Determine the [X, Y] coordinate at the center of the cell enclosing the given text.  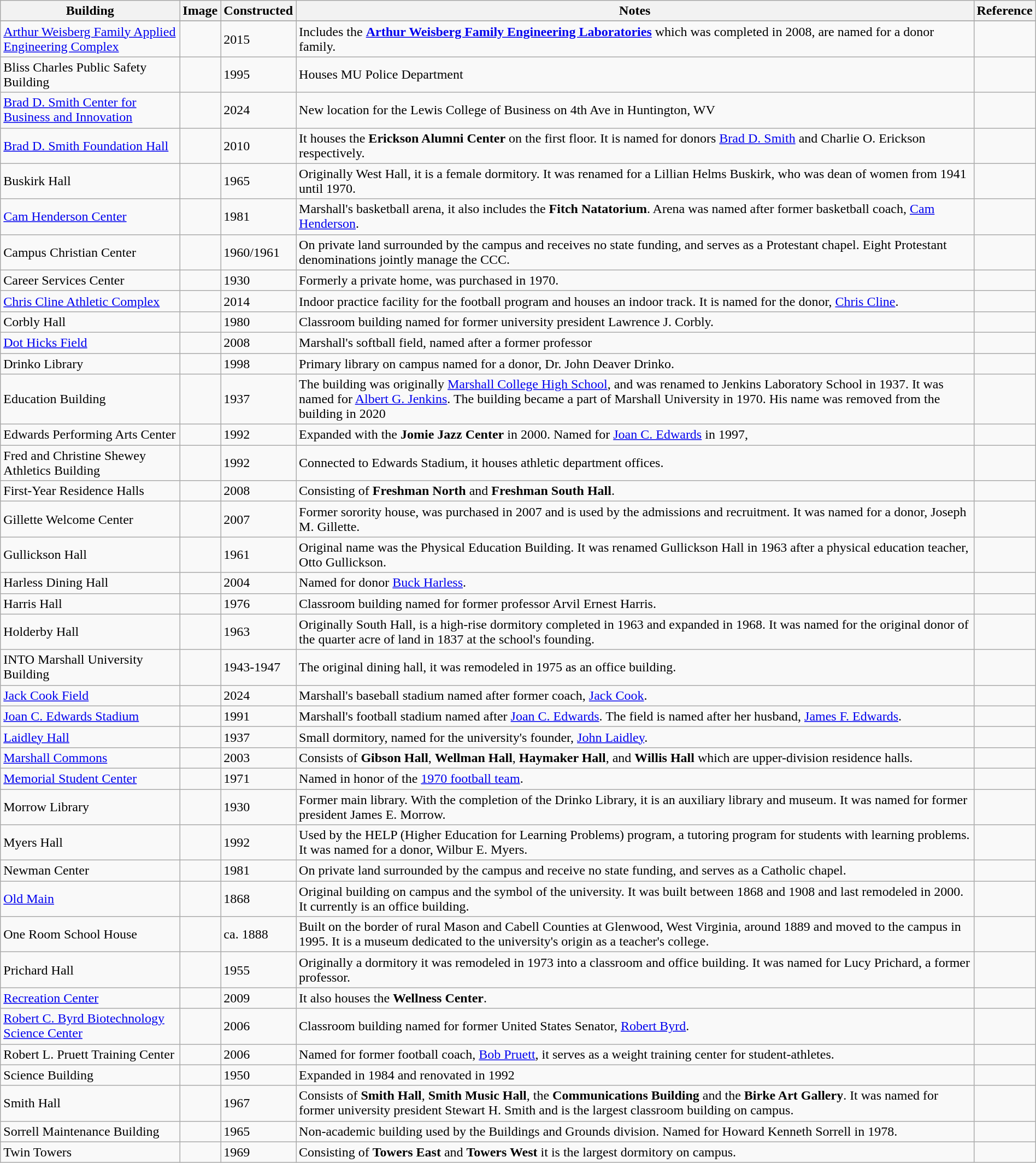
Jack Cook Field [90, 695]
Gullickson Hall [90, 555]
2004 [258, 583]
Smith Hall [90, 1103]
Career Services Center [90, 280]
1868 [258, 899]
Harless Dining Hall [90, 583]
Consisting of Towers East and Towers West it is the largest dormitory on campus. [635, 1152]
1969 [258, 1152]
Reference [1004, 11]
Primary library on campus named for a donor, Dr. John Deaver Drinko. [635, 363]
On private land surrounded by the campus and receive no state funding, and serves as a Catholic chapel. [635, 871]
Newman Center [90, 871]
Memorial Student Center [90, 778]
Dot Hicks Field [90, 343]
Named for donor Buck Harless. [635, 583]
It also houses the Wellness Center. [635, 998]
Cam Henderson Center [90, 216]
Indoor practice facility for the football program and houses an indoor track. It is named for the donor, Chris Cline. [635, 301]
Houses MU Police Department [635, 74]
Classroom building named for former university president Lawrence J. Corbly. [635, 322]
It houses the Erickson Alumni Center on the first floor. It is named for donors Brad D. Smith and Charlie O. Erickson respectively. [635, 145]
Building [90, 11]
Arthur Weisberg Family Applied Engineering Complex [90, 39]
1995 [258, 74]
Named for former football coach, Bob Pruett, it serves as a weight training center for student-athletes. [635, 1054]
1998 [258, 363]
The original dining hall, it was remodeled in 1975 as an office building. [635, 668]
1950 [258, 1075]
Expanded in 1984 and renovated in 1992 [635, 1075]
Named in honor of the 1970 football team. [635, 778]
Constructed [258, 11]
Bliss Charles Public Safety Building [90, 74]
Education Building [90, 399]
Expanded with the Jomie Jazz Center in 2000. Named for Joan C. Edwards in 1997, [635, 435]
Notes [635, 11]
Joan C. Edwards Stadium [90, 716]
Harris Hall [90, 604]
Campus Christian Center [90, 252]
Originally a dormitory it was remodeled in 1973 into a classroom and office building. It was named for Lucy Prichard, a former professor. [635, 970]
Recreation Center [90, 998]
Consisting of Freshman North and Freshman South Hall. [635, 491]
Non-academic building used by the Buildings and Grounds division. Named for Howard Kenneth Sorrell in 1978. [635, 1131]
Brad D. Smith Center for Business and Innovation [90, 110]
Marshall's basketball arena, it also includes the Fitch Natatorium. Arena was named after former basketball coach, Cam Henderson. [635, 216]
Includes the Arthur Weisberg Family Engineering Laboratories which was completed in 2008, are named for a donor family. [635, 39]
Formerly a private home, was purchased in 1970. [635, 280]
Twin Towers [90, 1152]
1967 [258, 1103]
Gillette Welcome Center [90, 519]
New location for the Lewis College of Business on 4th Ave in Huntington, WV [635, 110]
1976 [258, 604]
Former sorority house, was purchased in 2007 and is used by the admissions and recruitment. It was named for a donor, Joseph M. Gillette. [635, 519]
1955 [258, 970]
Robert C. Byrd Biotechnology Science Center [90, 1026]
ca. 1888 [258, 934]
Prichard Hall [90, 970]
Consists of Gibson Hall, Wellman Hall, Haymaker Hall, and Willis Hall which are upper-division residence halls. [635, 758]
Old Main [90, 899]
2015 [258, 39]
INTO Marshall University Building [90, 668]
First-Year Residence Halls [90, 491]
Marshall's football stadium named after Joan C. Edwards. The field is named after her husband, James F. Edwards. [635, 716]
Marshall's baseball stadium named after former coach, Jack Cook. [635, 695]
Edwards Performing Arts Center [90, 435]
Originally West Hall, it is a female dormitory. It was renamed for a Lillian Helms Buskirk, who was dean of women from 1941 until 1970. [635, 181]
Classroom building named for former United States Senator, Robert Byrd. [635, 1026]
Robert L. Pruett Training Center [90, 1054]
1943-1947 [258, 668]
Morrow Library [90, 806]
1991 [258, 716]
Connected to Edwards Stadium, it houses athletic department offices. [635, 463]
2014 [258, 301]
Myers Hall [90, 842]
Corbly Hall [90, 322]
1963 [258, 631]
1961 [258, 555]
Original name was the Physical Education Building. It was renamed Gullickson Hall in 1963 after a physical education teacher, Otto Gullickson. [635, 555]
2003 [258, 758]
Fred and Christine Shewey Athletics Building [90, 463]
2009 [258, 998]
Laidley Hall [90, 737]
Drinko Library [90, 363]
One Room School House [90, 934]
2007 [258, 519]
Small dormitory, named for the university's founder, John Laidley. [635, 737]
2010 [258, 145]
1960/1961 [258, 252]
Chris Cline Athletic Complex [90, 301]
1980 [258, 322]
Sorrell Maintenance Building [90, 1131]
Marshall Commons [90, 758]
Image [200, 11]
Classroom building named for former professor Arvil Ernest Harris. [635, 604]
Holderby Hall [90, 631]
Buskirk Hall [90, 181]
Science Building [90, 1075]
1971 [258, 778]
Brad D. Smith Foundation Hall [90, 145]
Marshall's softball field, named after a former professor [635, 343]
